Provide the [x, y] coordinate of the cell's center where the given text is located.  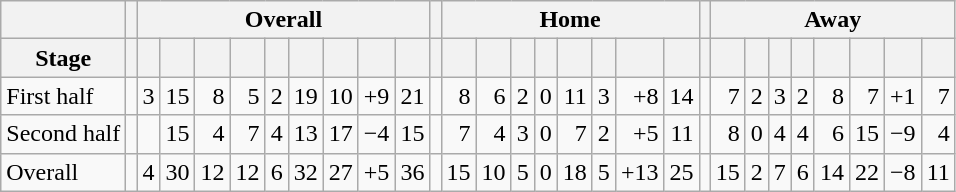
−8 [904, 172]
27 [340, 172]
+1 [904, 96]
−9 [904, 134]
Home [570, 20]
Second half [64, 134]
18 [574, 172]
−4 [376, 134]
22 [866, 172]
Away [832, 20]
+8 [640, 96]
32 [306, 172]
+13 [640, 172]
30 [178, 172]
21 [412, 96]
+9 [376, 96]
36 [412, 172]
First half [64, 96]
19 [306, 96]
13 [306, 134]
17 [340, 134]
25 [682, 172]
Stage [64, 58]
